Pinpoint the cell where the given text exists, returning its [X, Y] midpoint coordinate. 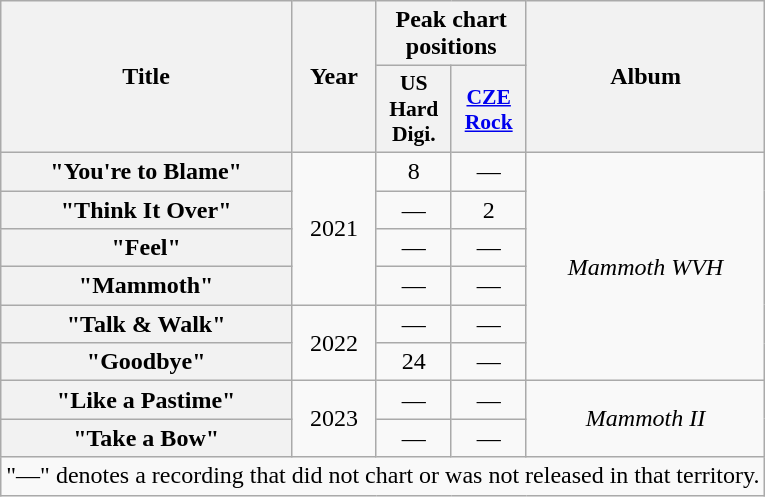
Album [646, 77]
"Like a Pastime" [146, 400]
2023 [334, 419]
24 [414, 362]
"Take a Bow" [146, 438]
8 [414, 171]
"Think It Over" [146, 209]
Title [146, 77]
"—" denotes a recording that did not chart or was not released in that territory. [383, 476]
2 [488, 209]
2022 [334, 343]
CZERock [488, 110]
Mammoth WVH [646, 266]
Mammoth II [646, 419]
"Talk & Walk" [146, 324]
US Hard Digi. [414, 110]
Peak chart positions [451, 34]
Year [334, 77]
"Feel" [146, 248]
"Mammoth" [146, 286]
"You're to Blame" [146, 171]
"Goodbye" [146, 362]
2021 [334, 228]
